Capture the cell that displays the provided text and extract its [x, y] central coordinate. 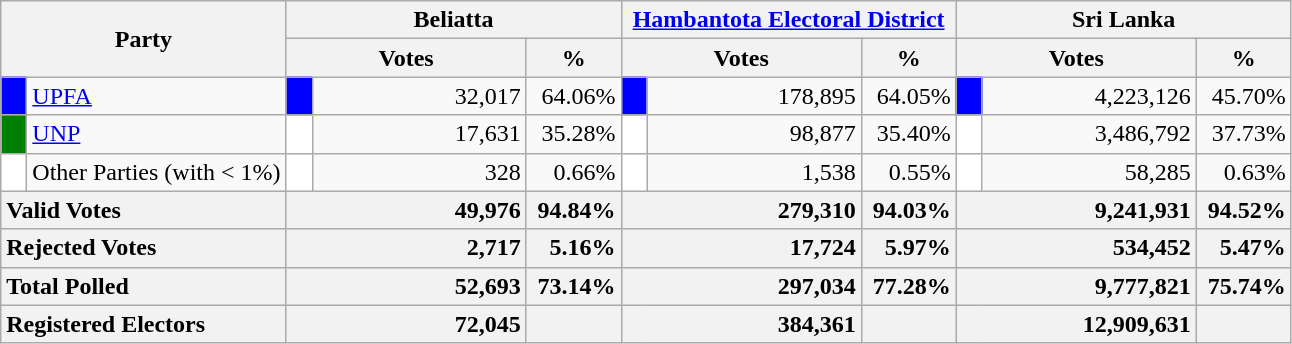
37.73% [1244, 134]
94.84% [574, 210]
45.70% [1244, 96]
5.97% [908, 248]
52,693 [406, 286]
297,034 [741, 286]
64.05% [908, 96]
328 [419, 172]
Total Polled [144, 286]
Sri Lanka [1124, 20]
35.40% [908, 134]
64.06% [574, 96]
Valid Votes [144, 210]
0.66% [574, 172]
75.74% [1244, 286]
94.03% [908, 210]
279,310 [741, 210]
UNP [156, 134]
2,717 [406, 248]
17,631 [419, 134]
98,877 [754, 134]
0.63% [1244, 172]
Hambantota Electoral District [788, 20]
178,895 [754, 96]
4,223,126 [1089, 96]
1,538 [754, 172]
49,976 [406, 210]
58,285 [1089, 172]
384,361 [741, 324]
73.14% [574, 286]
UPFA [156, 96]
12,909,631 [1076, 324]
Party [144, 39]
5.47% [1244, 248]
534,452 [1076, 248]
77.28% [908, 286]
Rejected Votes [144, 248]
3,486,792 [1089, 134]
Registered Electors [144, 324]
94.52% [1244, 210]
Beliatta [454, 20]
0.55% [908, 172]
32,017 [419, 96]
9,777,821 [1076, 286]
5.16% [574, 248]
72,045 [406, 324]
9,241,931 [1076, 210]
35.28% [574, 134]
17,724 [741, 248]
Other Parties (with < 1%) [156, 172]
